Locate the cell with the specified text and output its (x, y) center coordinate. 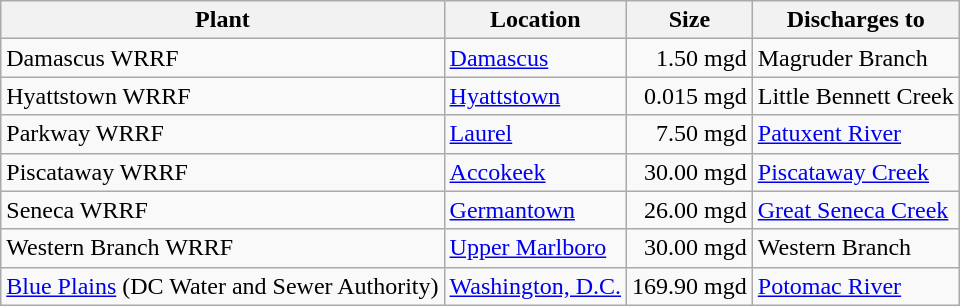
Damascus (535, 58)
Piscataway WRRF (222, 172)
Western Branch WRRF (222, 248)
Blue Plains (DC Water and Sewer Authority) (222, 286)
Little Bennett Creek (856, 96)
Germantown (535, 210)
Washington, D.C. (535, 286)
Piscataway Creek (856, 172)
Seneca WRRF (222, 210)
Hyattstown WRRF (222, 96)
26.00 mgd (690, 210)
Patuxent River (856, 134)
0.015 mgd (690, 96)
Accokeek (535, 172)
169.90 mgd (690, 286)
Location (535, 20)
Plant (222, 20)
Laurel (535, 134)
Western Branch (856, 248)
1.50 mgd (690, 58)
Discharges to (856, 20)
Magruder Branch (856, 58)
Parkway WRRF (222, 134)
Hyattstown (535, 96)
Great Seneca Creek (856, 210)
Size (690, 20)
7.50 mgd (690, 134)
Damascus WRRF (222, 58)
Potomac River (856, 286)
Upper Marlboro (535, 248)
